From the cell containing the given text, extract its center point as [x, y] coordinate. 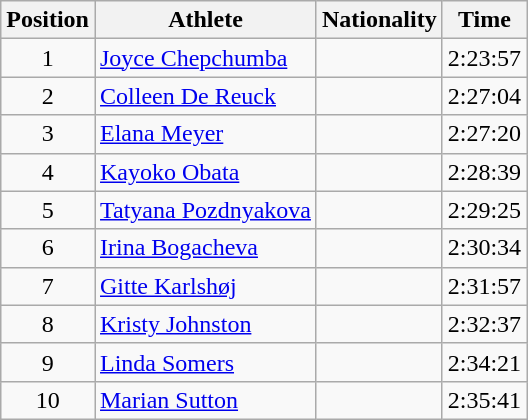
2:35:41 [484, 400]
2:31:57 [484, 286]
9 [48, 362]
2:29:25 [484, 210]
4 [48, 172]
7 [48, 286]
2:27:20 [484, 134]
Nationality [379, 20]
Kristy Johnston [205, 324]
5 [48, 210]
6 [48, 248]
2 [48, 96]
Joyce Chepchumba [205, 58]
Position [48, 20]
Tatyana Pozdnyakova [205, 210]
10 [48, 400]
1 [48, 58]
Colleen De Reuck [205, 96]
2:32:37 [484, 324]
2:23:57 [484, 58]
2:28:39 [484, 172]
Irina Bogacheva [205, 248]
Kayoko Obata [205, 172]
Elana Meyer [205, 134]
2:34:21 [484, 362]
8 [48, 324]
2:27:04 [484, 96]
Athlete [205, 20]
Linda Somers [205, 362]
2:30:34 [484, 248]
3 [48, 134]
Marian Sutton [205, 400]
Time [484, 20]
Gitte Karlshøj [205, 286]
